Capture the cell that displays the provided text and extract its [X, Y] central coordinate. 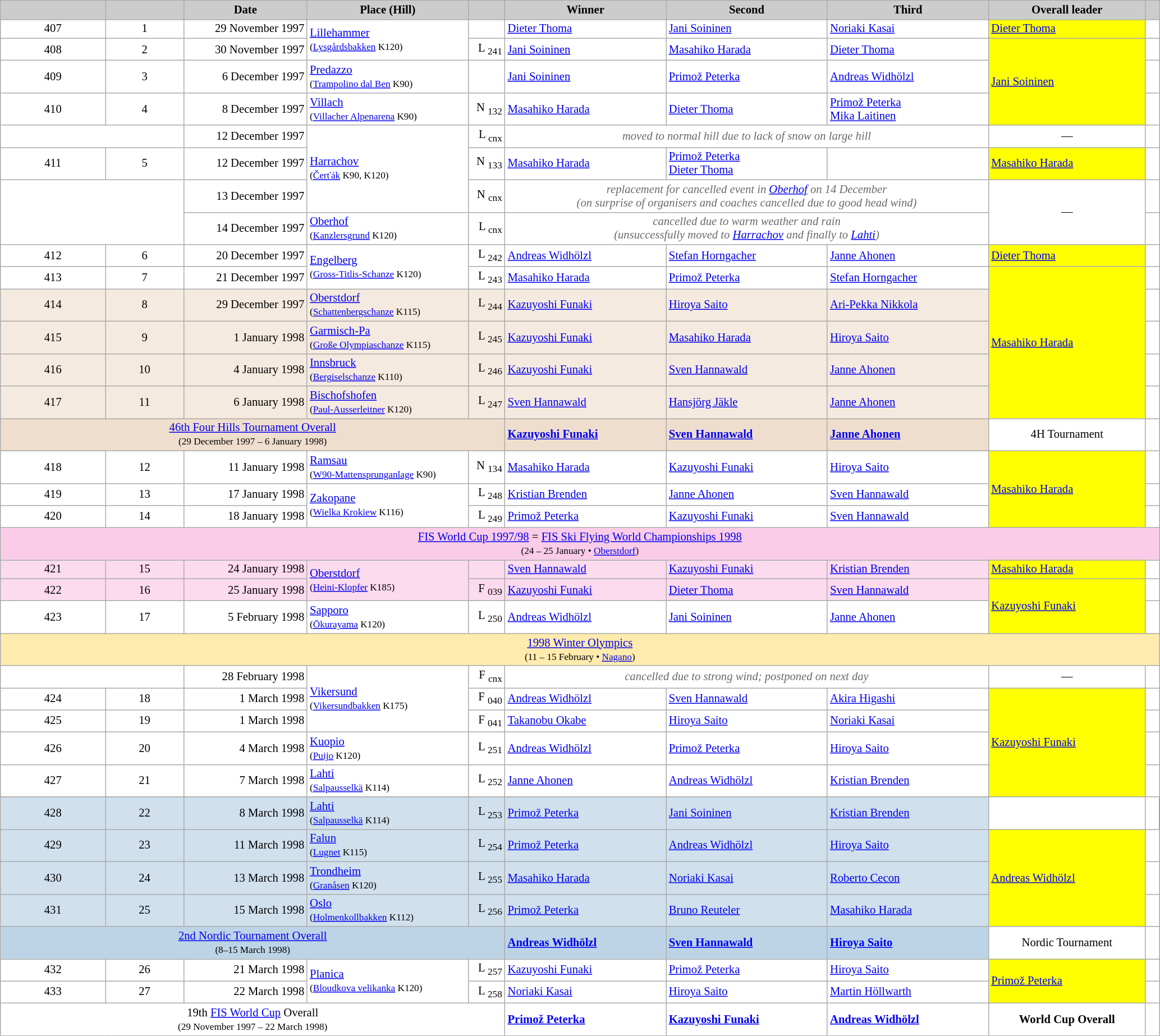
Engelberg(Gross-Titlis-Schanze K120) [387, 267]
Primož Peterka Mika Laitinen [908, 109]
407 [53, 29]
9 [145, 337]
11 March 1998 [245, 845]
6 January 1998 [245, 402]
4 March 1998 [245, 748]
424 [53, 698]
L 255 [486, 878]
Lillehammer(Lysgårdsbakken K120) [387, 39]
25 [145, 910]
8 [145, 305]
20 [145, 748]
409 [53, 76]
Roberto Cecon [908, 878]
16 [145, 589]
418 [53, 467]
Bruno Reuteler [746, 910]
Predazzo(Trampolino dal Ben K90) [387, 76]
4 January 1998 [245, 370]
moved to normal hill due to lack of snow on large hill [747, 136]
2 [145, 49]
8 March 1998 [245, 813]
6 [145, 256]
L 242 [486, 256]
L 256 [486, 910]
Ari-Pekka Nikkola [908, 305]
Oberstdorf(Heini-Klopfer K185) [387, 580]
Date [245, 10]
26 [145, 970]
433 [53, 992]
18 January 1998 [245, 516]
427 [53, 781]
1 January 1998 [245, 337]
12 [145, 467]
11 [145, 402]
L 254 [486, 845]
Winner [586, 10]
15 March 1998 [245, 910]
411 [53, 163]
cancelled due to strong wind; postponed on next day [747, 677]
30 November 1997 [245, 49]
L 248 [486, 494]
27 [145, 992]
14 December 1997 [245, 228]
414 [53, 305]
Second [746, 10]
Harrachov(Čerťák K90, K120) [387, 168]
Hansjörg Jäkle [746, 402]
N cnx [486, 196]
Nordic Tournament [1067, 942]
21 [145, 781]
L 244 [486, 305]
21 March 1998 [245, 970]
Villach(Villacher Alpenarena K90) [387, 109]
28 February 1998 [245, 677]
F 041 [486, 721]
replacement for cancelled event in Oberhof on 14 December(on surprise of organisers and coaches cancelled due to good head wind) [747, 196]
15 [145, 569]
430 [53, 878]
22 [145, 813]
410 [53, 109]
431 [53, 910]
7 [145, 277]
Third [908, 10]
426 [53, 748]
421 [53, 569]
Bischofshofen(Paul-Ausserleitner K120) [387, 402]
7 March 1998 [245, 781]
Falun(Lugnet K115) [387, 845]
Oberstdorf(Schattenbergschanze K115) [387, 305]
2nd Nordic Tournament Overall(8–15 March 1998) [253, 942]
4H Tournament [1067, 434]
Garmisch-Pa(Große Olympiaschanze K115) [387, 337]
L 246 [486, 370]
Martin Höllwarth [908, 992]
Trondheim(Granåsen K120) [387, 878]
423 [53, 617]
425 [53, 721]
13 [145, 494]
1998 Winter Olympics(11 – 15 February • Nagano) [580, 649]
19 [145, 721]
World Cup Overall [1067, 1019]
L 245 [486, 337]
Place (Hill) [387, 10]
432 [53, 970]
L 258 [486, 992]
22 March 1998 [245, 992]
21 December 1997 [245, 277]
Takanobu Okabe [586, 721]
L 250 [486, 617]
29 December 1997 [245, 305]
L 247 [486, 402]
23 [145, 845]
417 [53, 402]
6 December 1997 [245, 76]
3 [145, 76]
Akira Higashi [908, 698]
422 [53, 589]
11 January 1998 [245, 467]
420 [53, 516]
18 [145, 698]
46th Four Hills Tournament Overall(29 December 1997 – 6 January 1998) [253, 434]
419 [53, 494]
L 252 [486, 781]
24 [145, 878]
1 [145, 29]
10 [145, 370]
29 November 1997 [245, 29]
Overall leader [1067, 10]
Ramsau(W90-Mattensprunganlage K90) [387, 467]
L 253 [486, 813]
19th FIS World Cup Overall(29 November 1997 – 22 March 1998) [253, 1019]
L 257 [486, 970]
Innsbruck(Bergiselschanze K110) [387, 370]
416 [53, 370]
5 [145, 163]
FIS World Cup 1997/98 = FIS Ski Flying World Championships 1998(24 – 25 January • Oberstdorf) [580, 544]
L 249 [486, 516]
Planica(Bloudkova velikanka K120) [387, 981]
N 134 [486, 467]
Oberhof(Kanzlersgrund K120) [387, 228]
N 132 [486, 109]
Oslo(Holmenkollbakken K112) [387, 910]
Primož Peterka Dieter Thoma [746, 163]
17 January 1998 [245, 494]
L 251 [486, 748]
24 January 1998 [245, 569]
408 [53, 49]
5 February 1998 [245, 617]
412 [53, 256]
413 [53, 277]
8 December 1997 [245, 109]
13 December 1997 [245, 196]
L 243 [486, 277]
F 039 [486, 589]
429 [53, 845]
F cnx [486, 677]
cancelled due to warm weather and rain(unsuccessfully moved to Harrachov and finally to Lahti) [747, 228]
13 March 1998 [245, 878]
17 [145, 617]
428 [53, 813]
Sapporo(Ōkurayama K120) [387, 617]
20 December 1997 [245, 256]
N 133 [486, 163]
Kuopio(Puijo K120) [387, 748]
Zakopane(Wielka Krokiew K116) [387, 505]
F 040 [486, 698]
4 [145, 109]
L 241 [486, 49]
Vikersund(Vikersundbakken K175) [387, 699]
415 [53, 337]
25 January 1998 [245, 589]
14 [145, 516]
